Locate the cell with the specified text and output its (x, y) center coordinate. 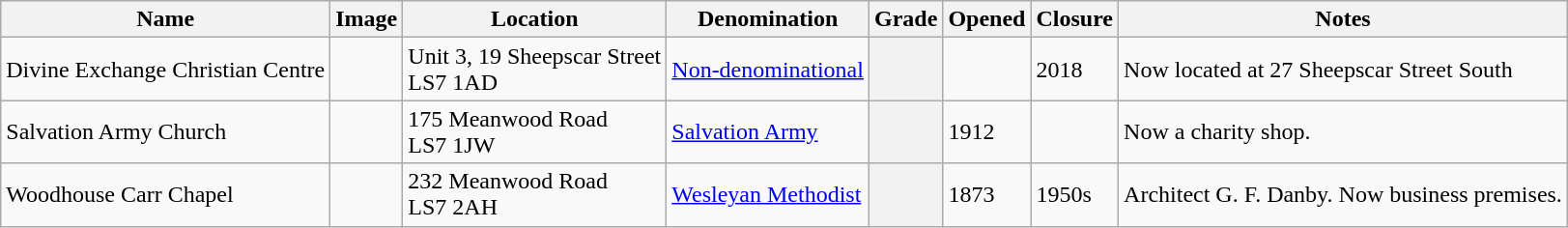
Salvation Army (768, 131)
1950s (1074, 195)
Non-denominational (768, 70)
Wesleyan Methodist (768, 195)
1873 (987, 195)
Unit 3, 19 Sheepscar StreetLS7 1AD (535, 70)
Divine Exchange Christian Centre (166, 70)
Architect G. F. Danby. Now business premises. (1343, 195)
Name (166, 19)
Image (367, 19)
2018 (1074, 70)
Woodhouse Carr Chapel (166, 195)
232 Meanwood RoadLS7 2AH (535, 195)
Closure (1074, 19)
Salvation Army Church (166, 131)
175 Meanwood RoadLS7 1JW (535, 131)
Denomination (768, 19)
1912 (987, 131)
Opened (987, 19)
Grade (905, 19)
Now a charity shop. (1343, 131)
Notes (1343, 19)
Location (535, 19)
Now located at 27 Sheepscar Street South (1343, 70)
